Output the [X, Y] coordinate of the center of the cell containing the given text.  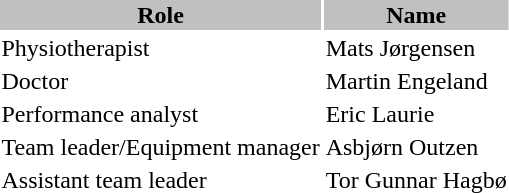
Martin Engeland [416, 81]
Name [416, 15]
Performance analyst [160, 114]
Team leader/Equipment manager [160, 147]
Eric Laurie [416, 114]
Role [160, 15]
Doctor [160, 81]
Physiotherapist [160, 48]
Mats Jørgensen [416, 48]
Asbjørn Outzen [416, 147]
